Locate the cell with the specified text and output its [X, Y] center coordinate. 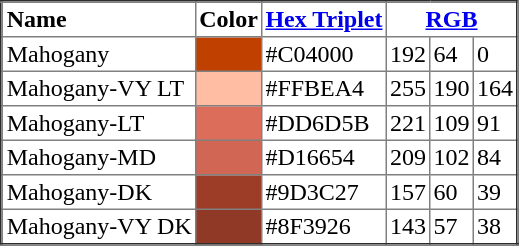
143 [408, 226]
Mahogany-LT [98, 123]
109 [452, 123]
38 [495, 226]
255 [408, 88]
Mahogany-VY LT [98, 88]
RGB [452, 20]
#D16654 [324, 157]
#8F3926 [324, 226]
Color [228, 20]
164 [495, 88]
#9D3C27 [324, 192]
Mahogany-VY DK [98, 226]
#FFBEA4 [324, 88]
221 [408, 123]
102 [452, 157]
57 [452, 226]
Mahogany-DK [98, 192]
60 [452, 192]
39 [495, 192]
91 [495, 123]
157 [408, 192]
64 [452, 54]
192 [408, 54]
#C04000 [324, 54]
#DD6D5B [324, 123]
84 [495, 157]
209 [408, 157]
190 [452, 88]
Mahogany-MD [98, 157]
Name [98, 20]
0 [495, 54]
Hex Triplet [324, 20]
Mahogany [98, 54]
